Determine the (X, Y) coordinate at the center of the cell enclosing the given text.  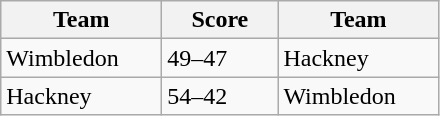
Score (220, 20)
54–42 (220, 96)
49–47 (220, 58)
